From the cell containing the given text, extract its center point as (X, Y) coordinate. 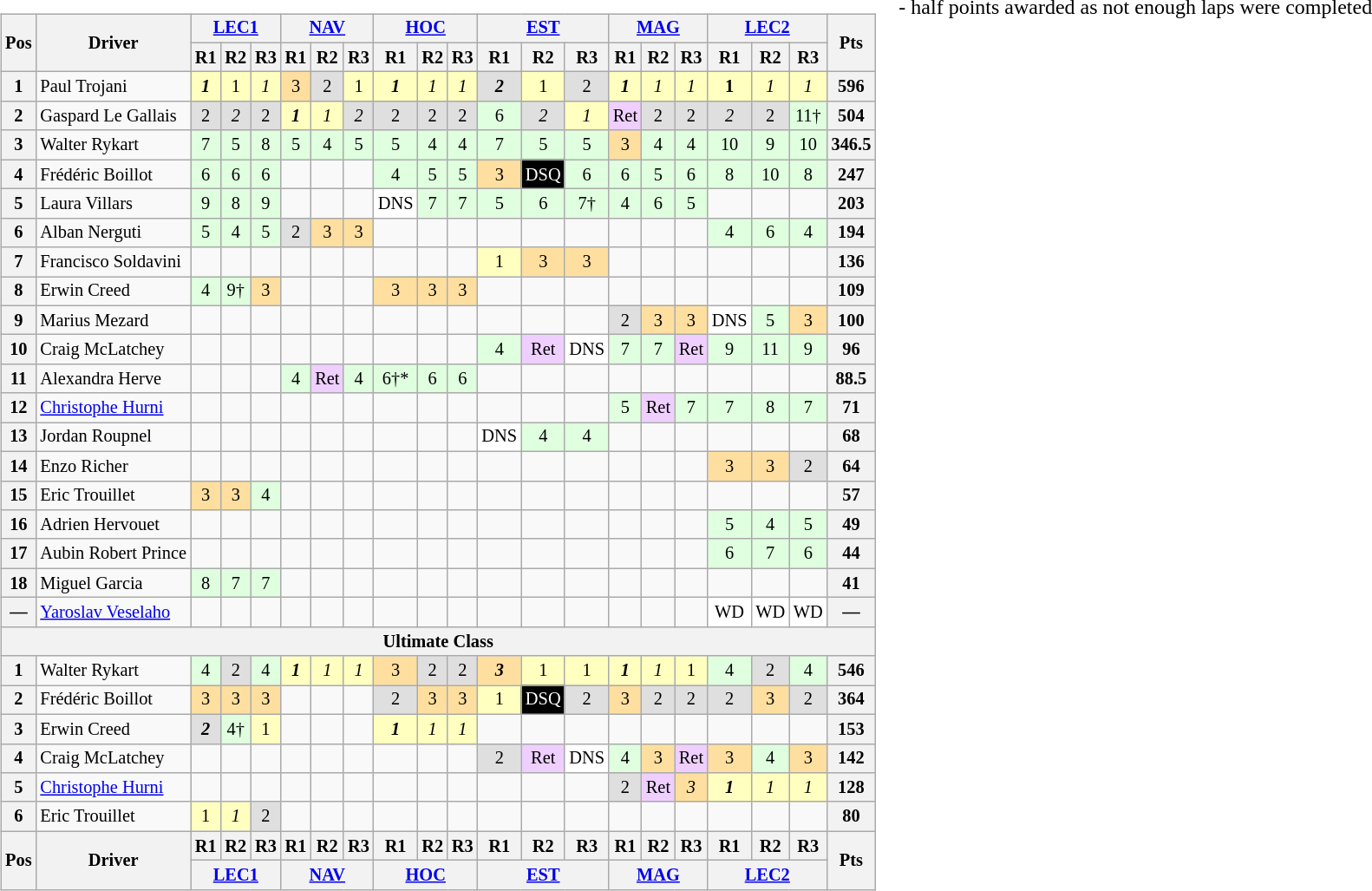
6†* (395, 379)
136 (852, 262)
Yaroslav Veselaho (113, 613)
7† (586, 204)
504 (852, 116)
Aubin Robert Prince (113, 554)
Enzo Richer (113, 466)
64 (852, 466)
Paul Trojani (113, 87)
16 (18, 525)
194 (852, 233)
44 (852, 554)
346.5 (852, 145)
96 (852, 350)
Francisco Soldavini (113, 262)
Ultimate Class (438, 641)
15 (18, 495)
13 (18, 437)
41 (852, 583)
4† (236, 729)
100 (852, 320)
596 (852, 87)
49 (852, 525)
Laura Villars (113, 204)
17 (18, 554)
153 (852, 729)
80 (852, 816)
18 (18, 583)
9† (236, 292)
247 (852, 174)
Alban Nerguti (113, 233)
57 (852, 495)
88.5 (852, 379)
364 (852, 700)
109 (852, 292)
71 (852, 408)
11† (808, 116)
Alexandra Herve (113, 379)
546 (852, 671)
Jordan Roupnel (113, 437)
12 (18, 408)
142 (852, 758)
Marius Mezard (113, 320)
Gaspard Le Gallais (113, 116)
68 (852, 437)
203 (852, 204)
14 (18, 466)
128 (852, 788)
Adrien Hervouet (113, 525)
Miguel Garcia (113, 583)
